Return [X, Y] of the center of cell containing provided text 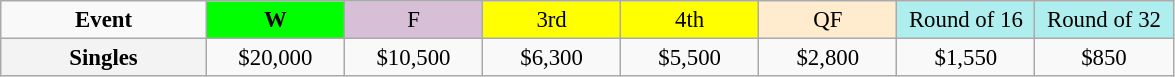
Singles [104, 58]
$20,000 [275, 58]
QF [828, 20]
4th [690, 20]
Round of 32 [1104, 20]
$2,800 [828, 58]
$10,500 [413, 58]
$850 [1104, 58]
$1,550 [966, 58]
F [413, 20]
W [275, 20]
Event [104, 20]
3rd [552, 20]
Round of 16 [966, 20]
$6,300 [552, 58]
$5,500 [690, 58]
